Determine the (x, y) coordinate at the center of the cell enclosing the given text.  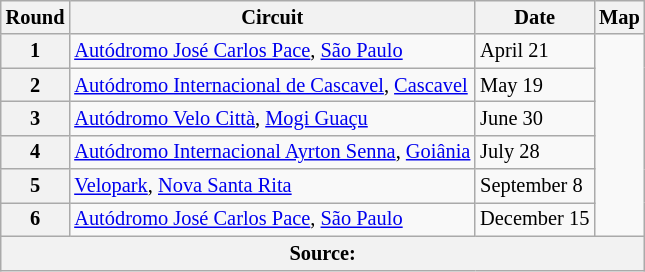
Autódromo Internacional Ayrton Senna, Goiânia (272, 152)
3 (36, 118)
Round (36, 17)
July 28 (534, 152)
December 15 (534, 219)
Date (534, 17)
May 19 (534, 85)
Autódromo Internacional de Cascavel, Cascavel (272, 85)
1 (36, 51)
5 (36, 186)
Circuit (272, 17)
June 30 (534, 118)
Map (619, 17)
4 (36, 152)
April 21 (534, 51)
Velopark, Nova Santa Rita (272, 186)
Autódromo Velo Città, Mogi Guaçu (272, 118)
2 (36, 85)
Source: (323, 253)
September 8 (534, 186)
6 (36, 219)
